Provide the [x, y] coordinate of the cell's center where the given text is located.  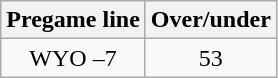
53 [210, 58]
Over/under [210, 20]
WYO –7 [74, 58]
Pregame line [74, 20]
